Output the [X, Y] coordinate of the center of the cell containing the given text.  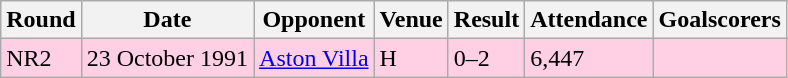
0–2 [486, 58]
Opponent [314, 20]
H [411, 58]
Venue [411, 20]
NR2 [41, 58]
Aston Villa [314, 58]
Round [41, 20]
6,447 [589, 58]
23 October 1991 [167, 58]
Goalscorers [720, 20]
Attendance [589, 20]
Date [167, 20]
Result [486, 20]
